Scan for the cell matching the given text and deliver its (X, Y) coordinate at center. 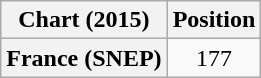
France (SNEP) (84, 58)
Position (214, 20)
Chart (2015) (84, 20)
177 (214, 58)
